Determine the (x, y) coordinate at the center of the cell enclosing the given text.  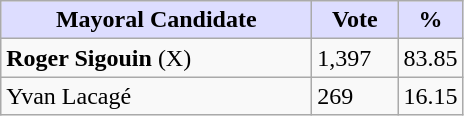
Mayoral Candidate (156, 20)
Vote (355, 20)
1,397 (355, 58)
16.15 (430, 96)
Roger Sigouin (X) (156, 58)
269 (355, 96)
% (430, 20)
Yvan Lacagé (156, 96)
83.85 (430, 58)
